Find where the given text appears and provide that cell's center as (x, y) coordinate. 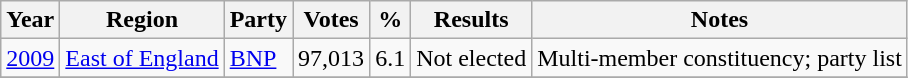
Notes (720, 20)
Year (30, 20)
6.1 (390, 58)
2009 (30, 58)
Multi-member constituency; party list (720, 58)
% (390, 20)
Results (472, 20)
BNP (258, 58)
Party (258, 20)
97,013 (332, 58)
Votes (332, 20)
Region (142, 20)
Not elected (472, 58)
East of England (142, 58)
